Locate the cell with the specified text and output its [X, Y] center coordinate. 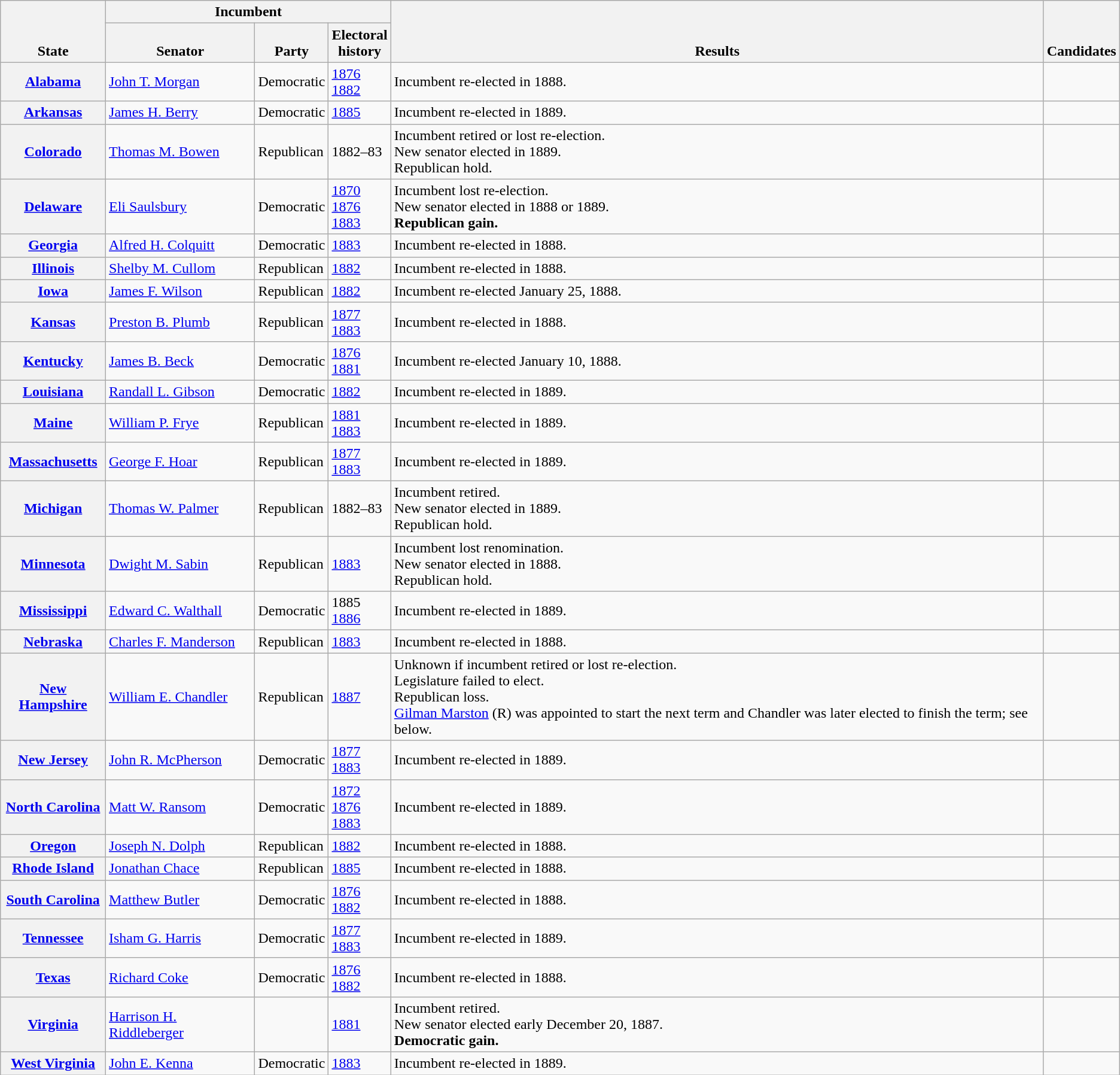
Edward C. Walthall [181, 611]
Illinois [53, 268]
New Hampshire [53, 697]
West Virginia [53, 1063]
James F. Wilson [181, 291]
Iowa [53, 291]
Candidates [1082, 31]
William P. Frye [181, 423]
John R. McPherson [181, 760]
Incumbent lost renomination.New senator elected in 1888.Republican hold. [717, 564]
John E. Kenna [181, 1063]
18761881 [360, 360]
Virginia [53, 1024]
State [53, 31]
Minnesota [53, 564]
Delaware [53, 207]
Party [292, 43]
Thomas W. Palmer [181, 509]
Incumbent retired.New senator elected early December 20, 1887.Democratic gain. [717, 1024]
Charles F. Manderson [181, 642]
1881 [360, 1024]
Joseph N. Dolph [181, 846]
1885 1886 [360, 611]
Preston B. Plumb [181, 322]
Thomas M. Bowen [181, 151]
James H. Berry [181, 113]
1872 18761883 [360, 807]
Incumbent retired or lost re-election.New senator elected in 1889.Republican hold. [717, 151]
Incumbent re-elected January 10, 1888. [717, 360]
Maine [53, 423]
Jonathan Chace [181, 868]
Arkansas [53, 113]
Alabama [53, 81]
187018761883 [360, 207]
Senator [181, 43]
Mississippi [53, 611]
Randall L. Gibson [181, 391]
New Jersey [53, 760]
Georgia [53, 245]
Texas [53, 977]
Matthew Butler [181, 899]
John T. Morgan [181, 81]
Incumbent re-elected January 25, 1888. [717, 291]
George F. Hoar [181, 462]
Dwight M. Sabin [181, 564]
Colorado [53, 151]
William E. Chandler [181, 697]
Harrison H. Riddleberger [181, 1024]
Incumbent retired.New senator elected in 1889.Republican hold. [717, 509]
Matt W. Ransom [181, 807]
1887 [360, 697]
Incumbent [249, 12]
Electoralhistory [360, 43]
Tennessee [53, 939]
Kansas [53, 322]
James B. Beck [181, 360]
Nebraska [53, 642]
Eli Saulsbury [181, 207]
Results [717, 31]
Richard Coke [181, 977]
North Carolina [53, 807]
Isham G. Harris [181, 939]
Incumbent lost re-election.New senator elected in 1888 or 1889.Republican gain. [717, 207]
Massachusetts [53, 462]
Louisiana [53, 391]
Michigan [53, 509]
Shelby M. Cullom [181, 268]
Kentucky [53, 360]
1881 1883 [360, 423]
Rhode Island [53, 868]
Alfred H. Colquitt [181, 245]
South Carolina [53, 899]
Oregon [53, 846]
